For the text-containing cell, return its midpoint in [X, Y] coordinate format. 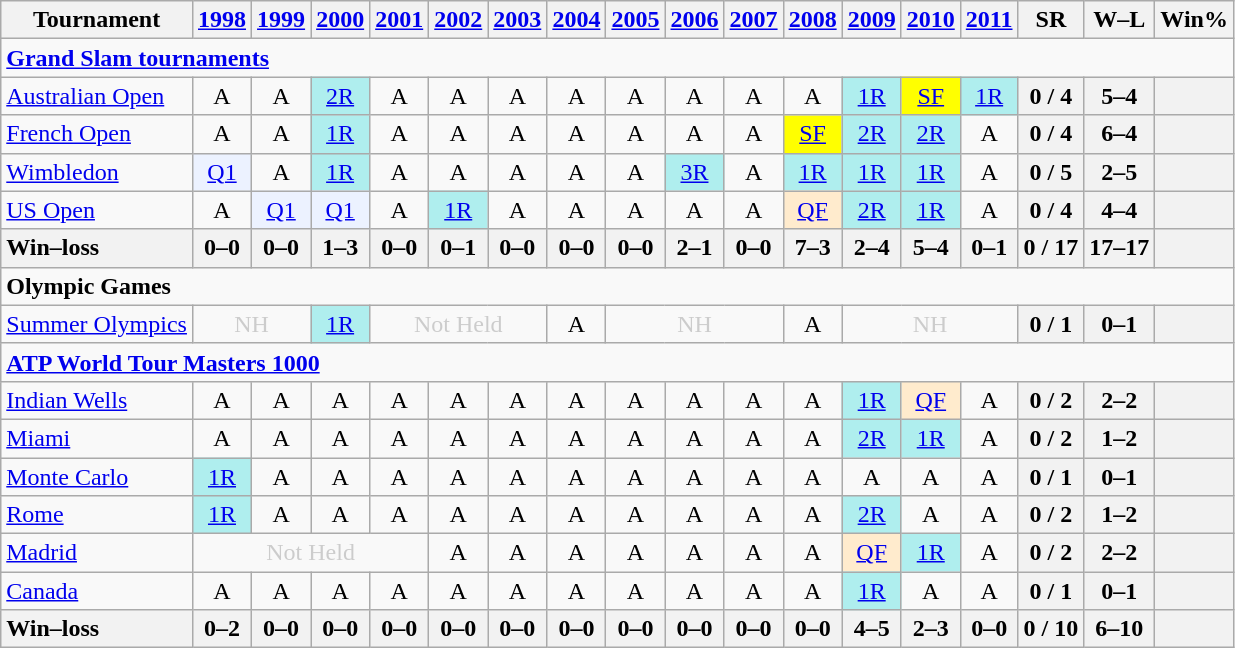
Madrid [97, 553]
2–1 [694, 248]
2000 [340, 20]
7–3 [812, 248]
Monte Carlo [97, 477]
2003 [518, 20]
2–5 [1120, 172]
2001 [400, 20]
6–4 [1120, 134]
1998 [222, 20]
Wimbledon [97, 172]
2010 [930, 20]
Olympic Games [618, 286]
2005 [636, 20]
2006 [694, 20]
Miami [97, 438]
Canada [97, 591]
6–10 [1120, 629]
SR [1051, 20]
0–2 [222, 629]
1999 [282, 20]
2–3 [930, 629]
2007 [754, 20]
2009 [872, 20]
Indian Wells [97, 400]
0 / 17 [1051, 248]
0 / 10 [1051, 629]
Australian Open [97, 96]
2008 [812, 20]
4–4 [1120, 210]
2–4 [872, 248]
US Open [97, 210]
2011 [989, 20]
2002 [458, 20]
17–17 [1120, 248]
Win% [1194, 20]
0 / 5 [1051, 172]
French Open [97, 134]
2004 [576, 20]
3R [694, 172]
Summer Olympics [97, 324]
4–5 [872, 629]
Rome [97, 515]
Tournament [97, 20]
ATP World Tour Masters 1000 [618, 362]
W–L [1120, 20]
Grand Slam tournaments [618, 58]
1–3 [340, 248]
